Detect which cell encompasses the target text, then output its (x, y) center coordinate. 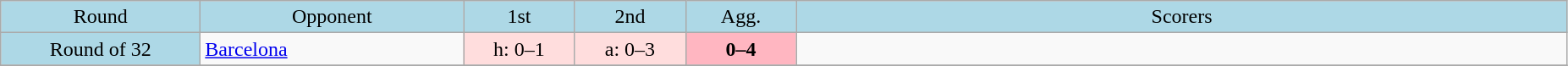
Round (101, 17)
0–4 (741, 49)
1st (520, 17)
Round of 32 (101, 49)
h: 0–1 (520, 49)
Opponent (332, 17)
Agg. (741, 17)
2nd (630, 17)
a: 0–3 (630, 49)
Barcelona (332, 49)
Scorers (1181, 17)
